Provide the (x, y) coordinate of the cell's center where the given text is located.  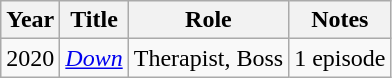
Year (30, 20)
Therapist, Boss (208, 58)
Down (94, 58)
Role (208, 20)
Notes (340, 20)
Title (94, 20)
1 episode (340, 58)
2020 (30, 58)
